For the text-containing cell, return its midpoint in [x, y] coordinate format. 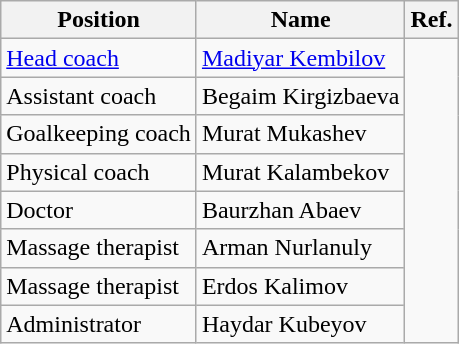
Murat Kalambekov [300, 172]
Ref. [432, 20]
Head coach [99, 58]
Madiyar Kembilov [300, 58]
Name [300, 20]
Arman Nurlanuly [300, 248]
Administrator [99, 324]
Doctor [99, 210]
Assistant coach [99, 96]
Position [99, 20]
Physical coach [99, 172]
Begaim Kirgizbaeva [300, 96]
Baurzhan Abaev [300, 210]
Murat Mukashev [300, 134]
Erdos Kalimov [300, 286]
Goalkeeping coach [99, 134]
Haydar Kubeyov [300, 324]
